Output the [x, y] coordinate of the center of the cell containing the given text.  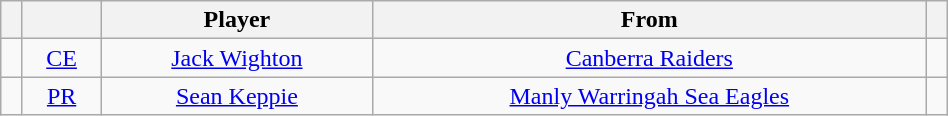
Manly Warringah Sea Eagles [649, 96]
Player [236, 20]
Canberra Raiders [649, 58]
CE [62, 58]
PR [62, 96]
Jack Wighton [236, 58]
From [649, 20]
Sean Keppie [236, 96]
